Output the (x, y) coordinate of the center of the cell containing the given text.  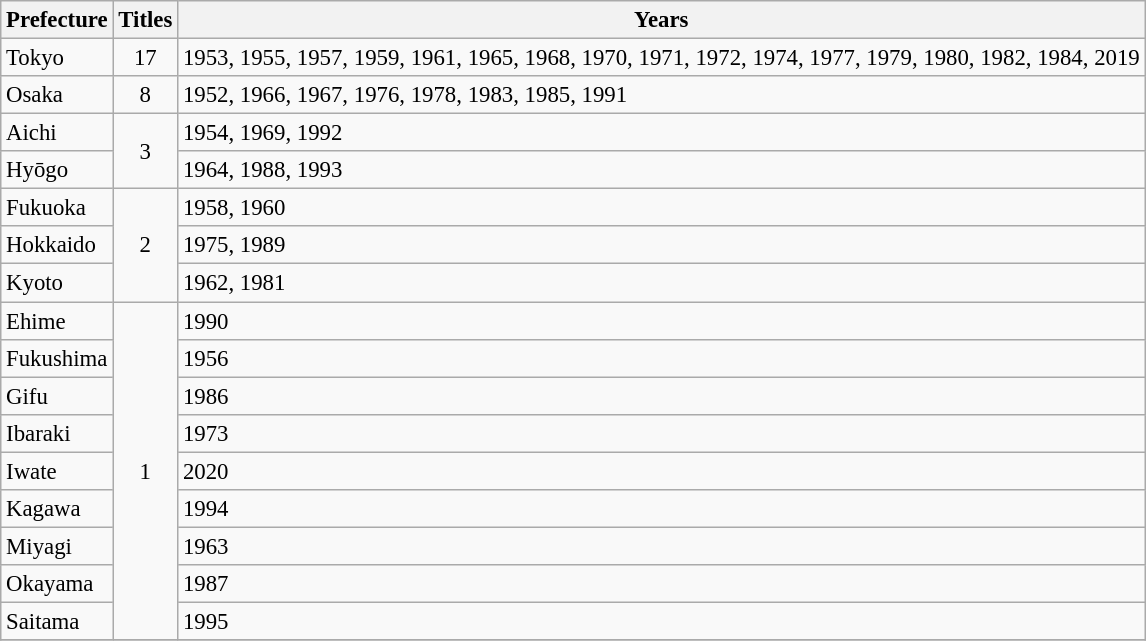
Kagawa (57, 509)
Hokkaido (57, 245)
1986 (662, 396)
Iwate (57, 471)
Okayama (57, 584)
Titles (146, 20)
1995 (662, 621)
Ibaraki (57, 433)
1990 (662, 321)
1953, 1955, 1957, 1959, 1961, 1965, 1968, 1970, 1971, 1972, 1974, 1977, 1979, 1980, 1982, 1984, 2019 (662, 58)
1954, 1969, 1992 (662, 133)
Miyagi (57, 546)
Aichi (57, 133)
Saitama (57, 621)
1975, 1989 (662, 245)
1 (146, 471)
1987 (662, 584)
3 (146, 152)
Gifu (57, 396)
17 (146, 58)
2020 (662, 471)
1956 (662, 358)
Kyoto (57, 283)
Fukuoka (57, 208)
1973 (662, 433)
Osaka (57, 95)
Fukushima (57, 358)
1994 (662, 509)
1958, 1960 (662, 208)
Hyōgo (57, 170)
2 (146, 246)
Prefecture (57, 20)
1962, 1981 (662, 283)
1964, 1988, 1993 (662, 170)
1963 (662, 546)
1952, 1966, 1967, 1976, 1978, 1983, 1985, 1991 (662, 95)
8 (146, 95)
Years (662, 20)
Ehime (57, 321)
Tokyo (57, 58)
